From the cell containing the given text, extract its center point as (x, y) coordinate. 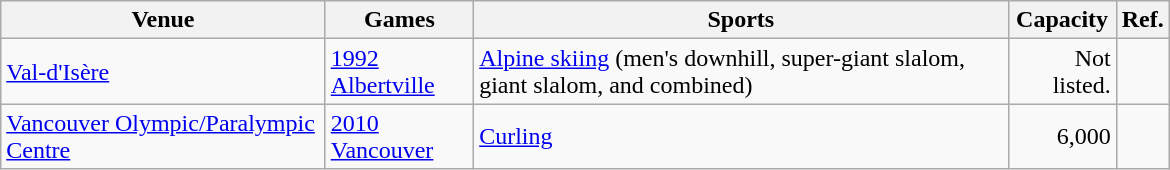
Capacity (1062, 20)
Ref. (1142, 20)
Sports (741, 20)
6,000 (1062, 136)
Curling (741, 136)
Not listed. (1062, 72)
1992 Albertville (399, 72)
2010 Vancouver (399, 136)
Games (399, 20)
Alpine skiing (men's downhill, super-giant slalom, giant slalom, and combined) (741, 72)
Val-d'Isère (163, 72)
Vancouver Olympic/Paralympic Centre (163, 136)
Venue (163, 20)
